Find where the given text appears and provide that cell's center as [X, Y] coordinate. 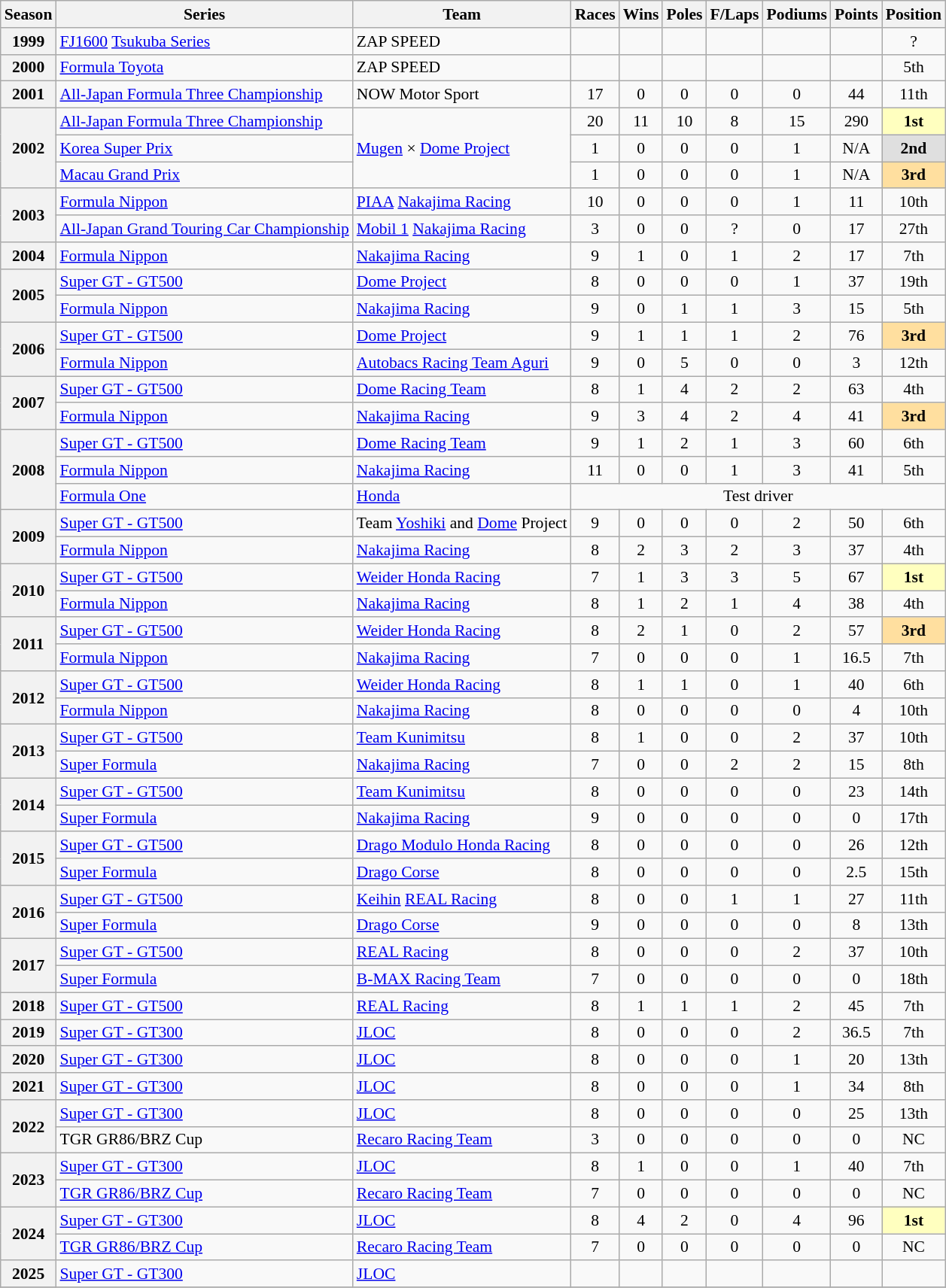
1999 [29, 41]
2010 [29, 590]
Wins [641, 14]
36.5 [856, 1033]
96 [856, 1220]
2022 [29, 1127]
23 [856, 791]
16.5 [856, 658]
38 [856, 604]
2.5 [856, 872]
2002 [29, 149]
19th [914, 282]
Season [29, 14]
2012 [29, 698]
2023 [29, 1180]
Macau Grand Prix [204, 175]
F/Laps [735, 14]
Poles [684, 14]
27th [914, 229]
45 [856, 1006]
Position [914, 14]
2011 [29, 644]
2021 [29, 1086]
All-Japan Grand Touring Car Championship [204, 229]
Formula Toyota [204, 68]
290 [856, 122]
76 [856, 336]
14th [914, 791]
2009 [29, 537]
17th [914, 819]
60 [856, 443]
26 [856, 846]
Team Yoshiki and Dome Project [462, 524]
34 [856, 1086]
Mugen × Dome Project [462, 149]
2006 [29, 349]
Series [204, 14]
2007 [29, 403]
44 [856, 95]
63 [856, 390]
67 [856, 577]
Korea Super Prix [204, 148]
Team [462, 14]
2nd [914, 148]
50 [856, 524]
2014 [29, 805]
Points [856, 14]
Honda [462, 497]
2000 [29, 68]
2016 [29, 912]
Drago Modulo Honda Racing [462, 846]
2025 [29, 1274]
Test driver [759, 497]
18th [914, 980]
2005 [29, 295]
Mobil 1 Nakajima Racing [462, 229]
2003 [29, 215]
2008 [29, 469]
Races [595, 14]
57 [856, 631]
25 [856, 1113]
FJ1600 Tsukuba Series [204, 41]
Formula One [204, 497]
27 [856, 899]
B-MAX Racing Team [462, 980]
2004 [29, 256]
2013 [29, 751]
2024 [29, 1234]
2020 [29, 1060]
NOW Motor Sport [462, 95]
2017 [29, 966]
2018 [29, 1006]
Podiums [796, 14]
2001 [29, 95]
PIAA Nakajima Racing [462, 202]
2019 [29, 1033]
Autobacs Racing Team Aguri [462, 363]
2015 [29, 859]
15th [914, 872]
Keihin REAL Racing [462, 899]
